Extract the (x, y) coordinate from the center of the cell holding the provided text.  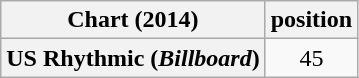
US Rhythmic (Billboard) (133, 58)
45 (311, 58)
Chart (2014) (133, 20)
position (311, 20)
